Find where the given text appears and provide that cell's center as [X, Y] coordinate. 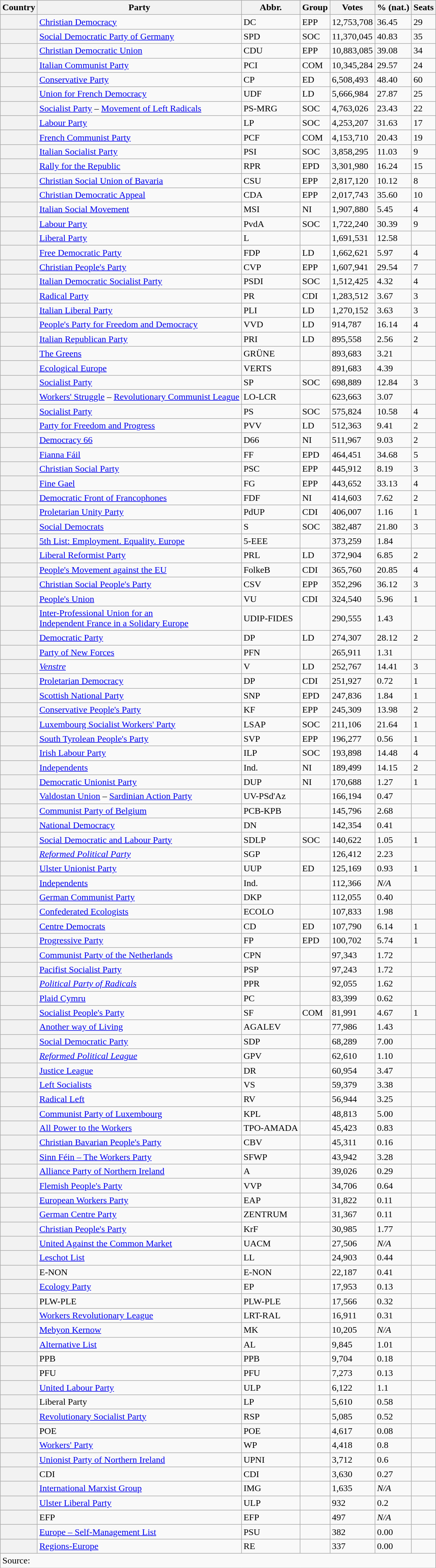
3.47 [393, 1070]
CVP [271, 267]
15 [424, 166]
25 [424, 94]
PSI [271, 152]
Social Democrats [139, 527]
0.8 [393, 1445]
698,889 [353, 382]
Workers' Struggle – Revolutionary Communist League [139, 397]
Christian Social Union of Bavaria [139, 181]
92,055 [353, 984]
PR [271, 296]
24 [424, 65]
2.56 [393, 339]
GPV [271, 1056]
5th List: Employment. Equality. Europe [139, 541]
KPL [271, 1113]
PSU [271, 1532]
126,412 [353, 854]
382 [353, 1532]
AL [271, 1344]
Political Party of Radicals [139, 984]
9,704 [353, 1359]
PRI [271, 339]
48.40 [393, 80]
497 [353, 1517]
EP [271, 1287]
PdUP [271, 512]
0.93 [393, 868]
62,610 [353, 1056]
3.07 [393, 397]
CBV [271, 1143]
9,845 [353, 1344]
2.23 [393, 854]
7.62 [393, 498]
Proletarian Democracy [139, 681]
Italian Liberal Party [139, 310]
TPO-AMADA [271, 1128]
VS [271, 1085]
VVD [271, 325]
WP [271, 1445]
Italian Democratic Socialist Party [139, 281]
31,367 [353, 1215]
Proletarian Unity Party [139, 512]
100,702 [353, 941]
3.38 [393, 1085]
97,243 [353, 969]
3.21 [393, 353]
Democracy 66 [139, 440]
0.6 [393, 1460]
10.12 [393, 181]
ILP [271, 753]
FF [271, 455]
PVV [271, 426]
45,311 [353, 1143]
4.67 [393, 1013]
1.62 [393, 984]
0.83 [393, 1128]
22 [424, 108]
1,722,240 [353, 224]
Unionist Party of Northern Ireland [139, 1460]
60 [424, 80]
45,423 [353, 1128]
DKP [271, 897]
D66 [271, 440]
CSU [271, 181]
17 [424, 123]
59,379 [353, 1085]
RPR [271, 166]
1,283,512 [353, 296]
1,607,941 [353, 267]
891,683 [353, 368]
48,813 [353, 1113]
PSP [271, 969]
10.58 [393, 411]
Centre Democrats [139, 926]
12,753,708 [353, 22]
Fine Gael [139, 483]
PC [271, 998]
170,688 [353, 782]
Ecological Europe [139, 368]
Votes [353, 8]
Another way of Living [139, 1027]
AGALEV [271, 1027]
932 [353, 1503]
29 [424, 22]
Socialist People's Party [139, 1013]
5.00 [393, 1113]
0.72 [393, 681]
0.32 [393, 1301]
Socialist Party – Movement of Left Radicals [139, 108]
United Against the Common Market [139, 1243]
56,944 [353, 1099]
21.80 [393, 527]
77,986 [353, 1027]
Country [19, 8]
SDLP [271, 839]
3,858,295 [353, 152]
1,270,152 [353, 310]
1.98 [393, 912]
PFN [271, 652]
14.48 [393, 753]
17,566 [353, 1301]
SGP [271, 854]
Christian Social People's Party [139, 584]
V [271, 667]
6,122 [353, 1388]
81,991 [353, 1013]
0.47 [393, 796]
43,942 [353, 1157]
PRL [271, 555]
34,706 [353, 1186]
1,512,425 [353, 281]
1,907,880 [353, 209]
35 [424, 36]
UDF [271, 94]
Justice League [139, 1070]
Social Democratic and Labour Party [139, 839]
Christian Bavarian People's Party [139, 1143]
1.10 [393, 1056]
189,499 [353, 768]
Party of New Forces [139, 652]
PLI [271, 310]
0.2 [393, 1503]
Alliance Party of Northern Ireland [139, 1171]
The Greens [139, 353]
VVP [271, 1186]
Christian Democracy [139, 22]
8.19 [393, 469]
Radical Party [139, 296]
RE [271, 1546]
1,662,621 [353, 253]
Workers' Party [139, 1445]
895,558 [353, 339]
3,712 [353, 1460]
4,763,026 [353, 108]
29.54 [393, 267]
Revolutionary Socialist Party [139, 1416]
27.87 [393, 94]
Conservative Party [139, 80]
Italian Republican Party [139, 339]
People's Movement against the EU [139, 570]
0.29 [393, 1171]
S [271, 527]
Pacifist Socialist Party [139, 969]
27,506 [353, 1243]
6.14 [393, 926]
10 [424, 195]
Flemish People's Party [139, 1186]
GRÜNE [271, 353]
UACM [271, 1243]
193,898 [353, 753]
16.24 [393, 166]
11.03 [393, 152]
2,817,120 [353, 181]
Party [139, 8]
1.27 [393, 782]
247,836 [353, 696]
290,555 [353, 618]
10,883,085 [353, 51]
7.00 [393, 1041]
All Power to the Workers [139, 1128]
5.45 [393, 209]
Plaid Cymru [139, 998]
83,399 [353, 998]
5,610 [353, 1402]
PSDI [271, 281]
PCF [271, 137]
166,194 [353, 796]
7 [424, 267]
40.83 [393, 36]
406,007 [353, 512]
112,055 [353, 897]
Free Democratic Party [139, 253]
CPN [271, 955]
2,017,743 [353, 195]
125,169 [353, 868]
14.41 [393, 667]
4.39 [393, 368]
352,296 [353, 584]
Valdostan Union – Sardinian Action Party [139, 796]
445,912 [353, 469]
30,985 [353, 1229]
Workers Revolutionary League [139, 1315]
464,451 [353, 455]
Christian Democratic Appeal [139, 195]
0.18 [393, 1359]
21.64 [393, 724]
CDA [271, 195]
EAP [271, 1200]
107,790 [353, 926]
UPNI [271, 1460]
Party for Freedom and Progress [139, 426]
19 [424, 137]
CP [271, 80]
FG [271, 483]
UV-PSd'Az [271, 796]
5,666,984 [353, 94]
FDP [271, 253]
United Labour Party [139, 1388]
3.28 [393, 1157]
10,205 [353, 1330]
PvdA [271, 224]
Luxembourg Socialist Workers' Party [139, 724]
97,343 [353, 955]
FDF [271, 498]
KF [271, 710]
0.44 [393, 1258]
RV [271, 1099]
DR [271, 1070]
Reformed Political League [139, 1056]
Liberal Reformist Party [139, 555]
Regions-Europe [139, 1546]
Italian Communist Party [139, 65]
SFWP [271, 1157]
Democratic Party [139, 638]
3,301,980 [353, 166]
12.58 [393, 238]
4.32 [393, 281]
PSC [271, 469]
3.63 [393, 310]
372,904 [353, 555]
Mebyon Kernow [139, 1330]
ECOLO [271, 912]
28.12 [393, 638]
Sinn Féin – The Workers Party [139, 1157]
LSAP [271, 724]
1.1 [393, 1388]
4,253,207 [353, 123]
31,822 [353, 1200]
Communist Party of the Netherlands [139, 955]
211,106 [353, 724]
DUP [271, 782]
Communist Party of Belgium [139, 811]
German Communist Party [139, 897]
FP [271, 941]
112,366 [353, 883]
23.43 [393, 108]
1.05 [393, 839]
Abbr. [271, 8]
A [271, 1171]
2.68 [393, 811]
Confederated Ecologists [139, 912]
LRT-RAL [271, 1315]
Christian Social Party [139, 469]
% (nat.) [393, 8]
365,760 [353, 570]
34 [424, 51]
Union for French Democracy [139, 94]
0.16 [393, 1143]
European Workers Party [139, 1200]
National Democracy [139, 825]
VU [271, 599]
3,630 [353, 1474]
10,345,284 [353, 65]
17,953 [353, 1287]
4,153,710 [353, 137]
6,508,493 [353, 80]
5,085 [353, 1416]
Source: [218, 1560]
VERTS [271, 368]
SPD [271, 36]
SVP [271, 739]
PS [271, 411]
1,691,531 [353, 238]
Christian Democratic Union [139, 51]
265,911 [353, 652]
Democratic Front of Francophones [139, 498]
7,273 [353, 1373]
196,277 [353, 739]
20.43 [393, 137]
251,927 [353, 681]
0.64 [393, 1186]
36.12 [393, 584]
Venstre [139, 667]
5-EEE [271, 541]
Communist Party of Luxembourg [139, 1113]
Europe – Self-Management List [139, 1532]
33.13 [393, 483]
DN [271, 825]
252,767 [353, 667]
39.08 [393, 51]
RSP [271, 1416]
Social Democratic Party of Germany [139, 36]
LL [271, 1258]
443,652 [353, 483]
Inter-Professional Union for anIndependent France in a Solidary Europe [139, 618]
FolkeB [271, 570]
22,187 [353, 1272]
PCI [271, 65]
107,833 [353, 912]
414,603 [353, 498]
5 [424, 455]
30.39 [393, 224]
Rally for the Republic [139, 166]
Ulster Liberal Party [139, 1503]
16,911 [353, 1315]
KrF [271, 1229]
DC [271, 22]
16.14 [393, 325]
60,954 [353, 1070]
9.03 [393, 440]
373,259 [353, 541]
0.31 [393, 1315]
South Tyrolean People's Party [139, 739]
0.27 [393, 1474]
511,967 [353, 440]
Scottish National Party [139, 696]
UDIP-FIDES [271, 618]
68,289 [353, 1041]
SF [271, 1013]
IMG [271, 1488]
0.52 [393, 1416]
Radical Left [139, 1099]
39,026 [353, 1171]
0.08 [393, 1431]
29.57 [393, 65]
337 [353, 1546]
1,635 [353, 1488]
893,683 [353, 353]
LO-LCR [271, 397]
PCB-KPB [271, 811]
623,663 [353, 397]
13.98 [393, 710]
0.62 [393, 998]
Conservative People's Party [139, 710]
274,307 [353, 638]
SNP [271, 696]
9.41 [393, 426]
German Centre Party [139, 1215]
SDP [271, 1041]
5.97 [393, 253]
24,903 [353, 1258]
5.74 [393, 941]
Italian Socialist Party [139, 152]
35.60 [393, 195]
36.45 [393, 22]
CDU [271, 51]
20.85 [393, 570]
Ulster Unionist Party [139, 868]
3.67 [393, 296]
0.56 [393, 739]
31.63 [393, 123]
34.68 [393, 455]
14.15 [393, 768]
Fianna Fáil [139, 455]
MK [271, 1330]
L [271, 238]
Democratic Unionist Party [139, 782]
PS-MRG [271, 108]
4,617 [353, 1431]
MSI [271, 209]
245,309 [353, 710]
4,418 [353, 1445]
Italian Social Movement [139, 209]
SP [271, 382]
Alternative List [139, 1344]
UUP [271, 868]
3.25 [393, 1099]
Reformed Political Party [139, 854]
145,796 [353, 811]
142,354 [353, 825]
6.85 [393, 555]
Seats [424, 8]
International Marxist Group [139, 1488]
People's Party for Freedom and Democracy [139, 325]
1.16 [393, 512]
CSV [271, 584]
Ecology Party [139, 1287]
Group [315, 8]
ZENTRUM [271, 1215]
11,370,045 [353, 36]
Left Socialists [139, 1085]
5.96 [393, 599]
0.40 [393, 897]
1.01 [393, 1344]
914,787 [353, 325]
Irish Labour Party [139, 753]
CD [271, 926]
0.58 [393, 1402]
1.31 [393, 652]
Progressive Party [139, 941]
1.77 [393, 1229]
Leschot List [139, 1258]
140,622 [353, 839]
575,824 [353, 411]
Social Democratic Party [139, 1041]
324,540 [353, 599]
French Communist Party [139, 137]
512,363 [353, 426]
8 [424, 181]
PPR [271, 984]
382,487 [353, 527]
People's Union [139, 599]
12.84 [393, 382]
